Identify which cell holds the provided text, then report its (X, Y) central coordinate. 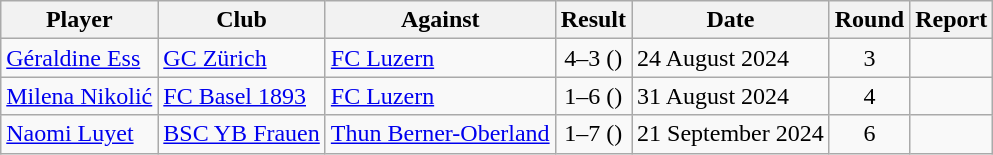
1–6 () (593, 96)
Club (242, 20)
Player (80, 20)
Naomi Luyet (80, 134)
3 (869, 58)
21 September 2024 (731, 134)
24 August 2024 (731, 58)
Round (869, 20)
6 (869, 134)
1–7 () (593, 134)
Date (731, 20)
Result (593, 20)
Géraldine Ess (80, 58)
Milena Nikolić (80, 96)
FC Basel 1893 (242, 96)
31 August 2024 (731, 96)
BSC YB Frauen (242, 134)
4 (869, 96)
Report (952, 20)
Against (440, 20)
4–3 () (593, 58)
GC Zürich (242, 58)
Thun Berner-Oberland (440, 134)
